Scan for the cell matching the given text and deliver its (x, y) coordinate at center. 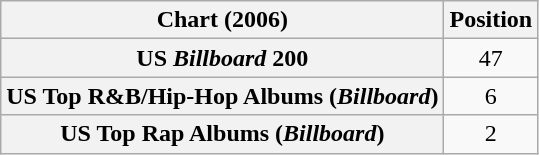
Position (491, 20)
US Top R&B/Hip-Hop Albums (Billboard) (222, 96)
US Top Rap Albums (Billboard) (222, 134)
Chart (2006) (222, 20)
2 (491, 134)
US Billboard 200 (222, 58)
47 (491, 58)
6 (491, 96)
